Determine the [x, y] coordinate at the center of the cell enclosing the given text.  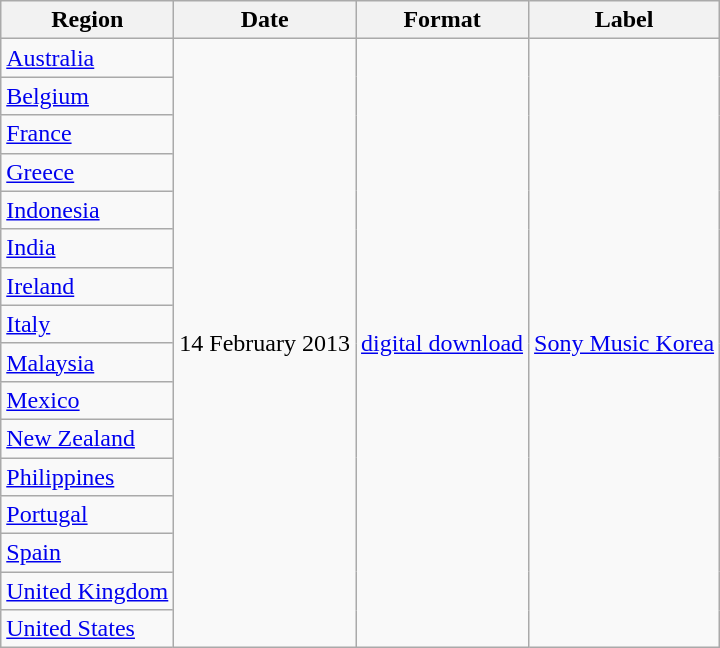
Ireland [88, 286]
Date [265, 20]
Region [88, 20]
Mexico [88, 400]
New Zealand [88, 438]
Malaysia [88, 362]
Italy [88, 324]
United States [88, 629]
Label [624, 20]
Indonesia [88, 210]
14 February 2013 [265, 344]
Australia [88, 58]
Sony Music Korea [624, 344]
Philippines [88, 477]
Belgium [88, 96]
Portugal [88, 515]
Greece [88, 172]
United Kingdom [88, 591]
Spain [88, 553]
digital download [442, 344]
India [88, 248]
France [88, 134]
Format [442, 20]
